Return [X, Y] of the center of cell containing provided text 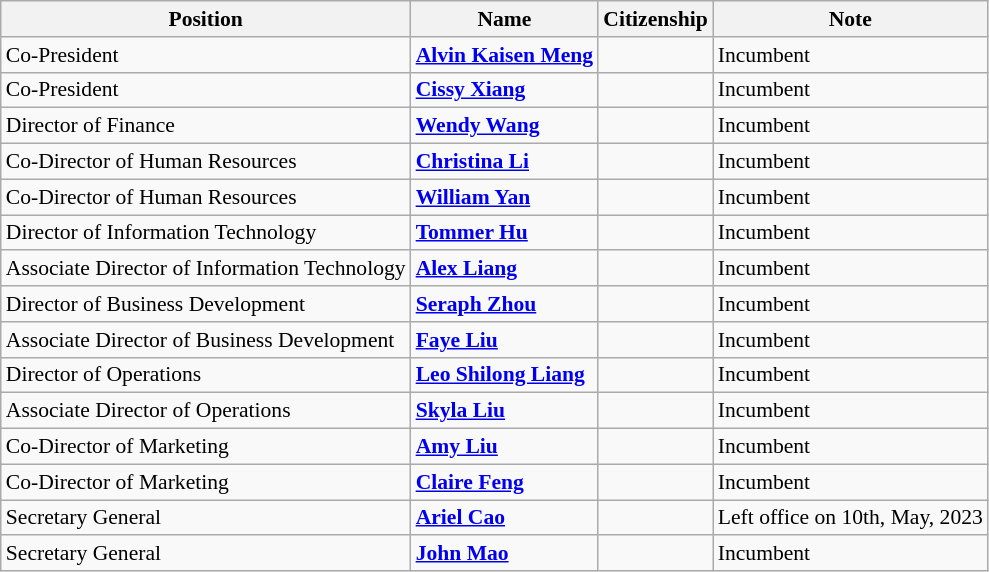
Skyla Liu [505, 411]
Leo Shilong Liang [505, 375]
Name [505, 19]
Left office on 10th, May, 2023 [850, 518]
Citizenship [655, 19]
Claire Feng [505, 482]
Ariel Cao [505, 518]
John Mao [505, 554]
Position [206, 19]
Director of Finance [206, 126]
Amy Liu [505, 447]
Director of Business Development [206, 304]
Associate Director of Information Technology [206, 269]
Christina Li [505, 162]
Alvin Kaisen Meng [505, 55]
Cissy Xiang [505, 90]
Tommer Hu [505, 233]
Alex Liang [505, 269]
Faye Liu [505, 340]
Seraph Zhou [505, 304]
William Yan [505, 197]
Wendy Wang [505, 126]
Associate Director of Business Development [206, 340]
Director of Operations [206, 375]
Note [850, 19]
Director of Information Technology [206, 233]
Associate Director of Operations [206, 411]
